For the text-containing cell, return its midpoint in (x, y) coordinate format. 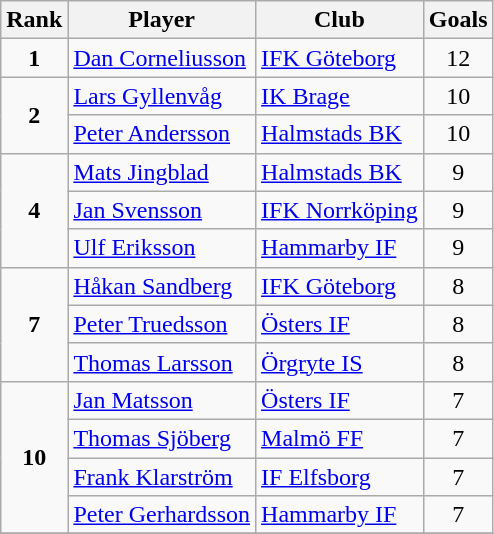
Peter Truedsson (162, 324)
Peter Gerhardsson (162, 515)
Mats Jingblad (162, 172)
Player (162, 20)
12 (458, 58)
2 (34, 115)
Dan Corneliusson (162, 58)
Lars Gyllenvåg (162, 96)
Rank (34, 20)
Örgryte IS (340, 362)
Jan Matsson (162, 400)
Ulf Eriksson (162, 248)
Goals (458, 20)
Malmö FF (340, 438)
Jan Svensson (162, 210)
4 (34, 210)
Thomas Sjöberg (162, 438)
IK Brage (340, 96)
Håkan Sandberg (162, 286)
Thomas Larsson (162, 362)
Club (340, 20)
IFK Norrköping (340, 210)
IF Elfsborg (340, 477)
Peter Andersson (162, 134)
1 (34, 58)
Frank Klarström (162, 477)
